Search for the cell housing the specified text and yield its [x, y] center coordinate. 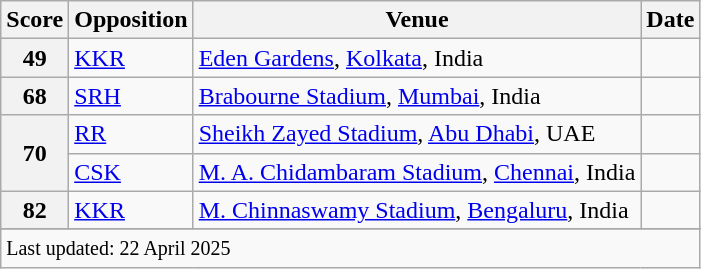
Last updated: 22 April 2025 [350, 248]
M. A. Chidambaram Stadium, Chennai, India [417, 172]
Venue [417, 20]
Sheikh Zayed Stadium, Abu Dhabi, UAE [417, 134]
CSK [131, 172]
Opposition [131, 20]
Eden Gardens, Kolkata, India [417, 58]
Score [35, 20]
70 [35, 153]
RR [131, 134]
49 [35, 58]
SRH [131, 96]
Date [670, 20]
M. Chinnaswamy Stadium, Bengaluru, India [417, 210]
Brabourne Stadium, Mumbai, India [417, 96]
68 [35, 96]
82 [35, 210]
